Extract the (X, Y) coordinate from the center of the cell holding the provided text.  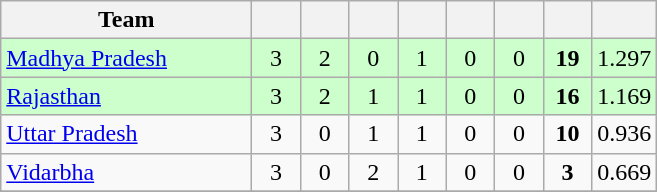
Team (126, 20)
16 (568, 96)
1.297 (624, 58)
Rajasthan (126, 96)
0.936 (624, 134)
0.669 (624, 172)
10 (568, 134)
1.169 (624, 96)
Vidarbha (126, 172)
19 (568, 58)
Madhya Pradesh (126, 58)
Uttar Pradesh (126, 134)
